Return [X, Y] of the center of cell containing provided text 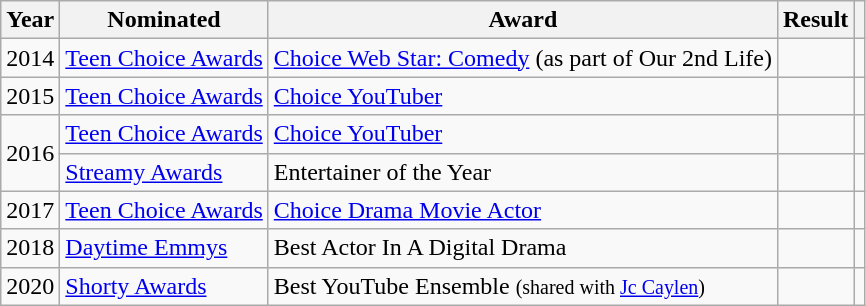
Award [522, 20]
Choice Web Star: Comedy (as part of Our 2nd Life) [522, 58]
2016 [30, 153]
Nominated [164, 20]
Best Actor In A Digital Drama [522, 248]
2014 [30, 58]
Daytime Emmys [164, 248]
Streamy Awards [164, 172]
Year [30, 20]
Shorty Awards [164, 286]
Entertainer of the Year [522, 172]
Best YouTube Ensemble (shared with Jc Caylen) [522, 286]
2018 [30, 248]
2020 [30, 286]
2015 [30, 96]
Result [815, 20]
Choice Drama Movie Actor [522, 210]
2017 [30, 210]
